Search for the cell housing the specified text and yield its (x, y) center coordinate. 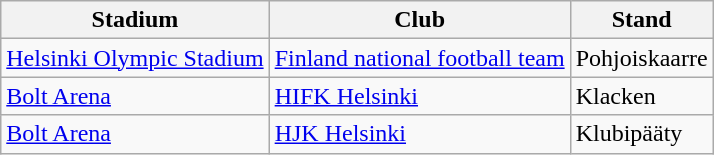
Stand (642, 20)
Klacken (642, 96)
Stadium (135, 20)
Klubipääty (642, 134)
HIFK Helsinki (420, 96)
Helsinki Olympic Stadium (135, 58)
Club (420, 20)
Finland national football team (420, 58)
Pohjoiskaarre (642, 58)
HJK Helsinki (420, 134)
